Output the (X, Y) coordinate of the center of the cell containing the given text.  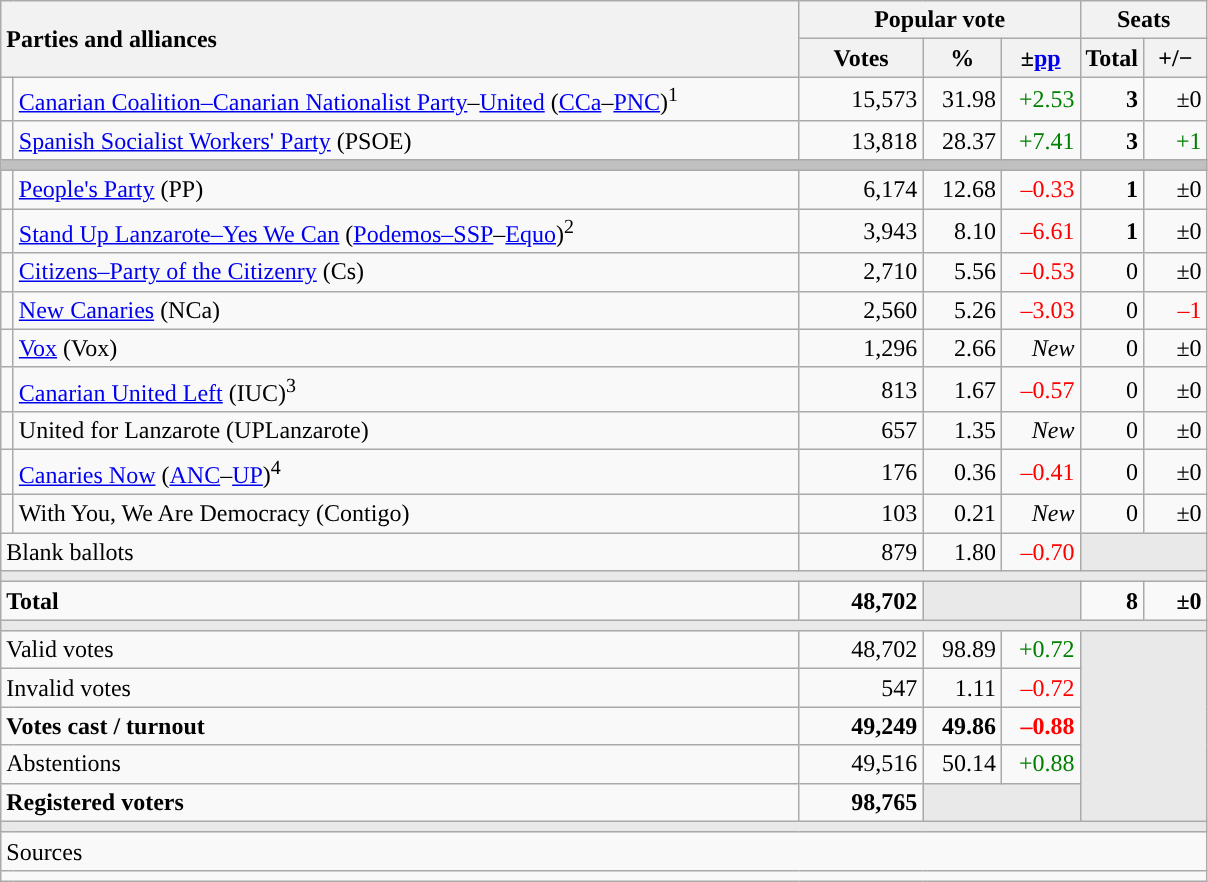
% (962, 58)
+/− (1176, 58)
813 (861, 390)
5.26 (962, 310)
15,573 (861, 100)
2,560 (861, 310)
+7.41 (1040, 140)
Invalid votes (400, 688)
Canaries Now (ANC–UP)4 (406, 472)
–1 (1176, 310)
8 (1112, 601)
1.35 (962, 431)
Stand Up Lanzarote–Yes We Can (Podemos–SSP–Equo)2 (406, 232)
–0.70 (1040, 552)
2.66 (962, 348)
United for Lanzarote (UPLanzarote) (406, 431)
New Canaries (NCa) (406, 310)
Parties and alliances (400, 39)
0.36 (962, 472)
49.86 (962, 726)
8.10 (962, 232)
Canarian Coalition–Canarian Nationalist Party–United (CCa–PNC)1 (406, 100)
657 (861, 431)
+2.53 (1040, 100)
People's Party (PP) (406, 190)
Registered voters (400, 802)
12.68 (962, 190)
2,710 (861, 272)
–0.88 (1040, 726)
With You, We Are Democracy (Contigo) (406, 514)
0.21 (962, 514)
Canarian United Left (IUC)3 (406, 390)
+1 (1176, 140)
–0.57 (1040, 390)
–6.61 (1040, 232)
6,174 (861, 190)
176 (861, 472)
1.80 (962, 552)
31.98 (962, 100)
98.89 (962, 650)
1.11 (962, 688)
1,296 (861, 348)
98,765 (861, 802)
Popular vote (940, 20)
103 (861, 514)
49,249 (861, 726)
5.56 (962, 272)
+0.88 (1040, 764)
Seats (1144, 20)
Vox (Vox) (406, 348)
–0.41 (1040, 472)
1.67 (962, 390)
–0.53 (1040, 272)
Votes (861, 58)
Abstentions (400, 764)
Blank ballots (400, 552)
13,818 (861, 140)
28.37 (962, 140)
–0.72 (1040, 688)
Valid votes (400, 650)
Spanish Socialist Workers' Party (PSOE) (406, 140)
3,943 (861, 232)
547 (861, 688)
Sources (604, 851)
Votes cast / turnout (400, 726)
–0.33 (1040, 190)
–3.03 (1040, 310)
49,516 (861, 764)
879 (861, 552)
+0.72 (1040, 650)
±pp (1040, 58)
50.14 (962, 764)
Citizens–Party of the Citizenry (Cs) (406, 272)
